Return the [X, Y] coordinate for the center point of the cell that contains the specified text.  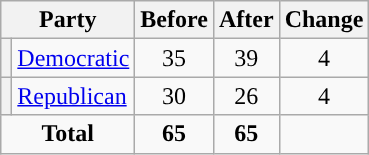
Before [174, 20]
26 [246, 96]
Change [324, 20]
35 [174, 58]
Total [68, 134]
Party [68, 20]
30 [174, 96]
After [246, 20]
Democratic [74, 58]
39 [246, 58]
Republican [74, 96]
